Find where the given text appears and provide that cell's center as [X, Y] coordinate. 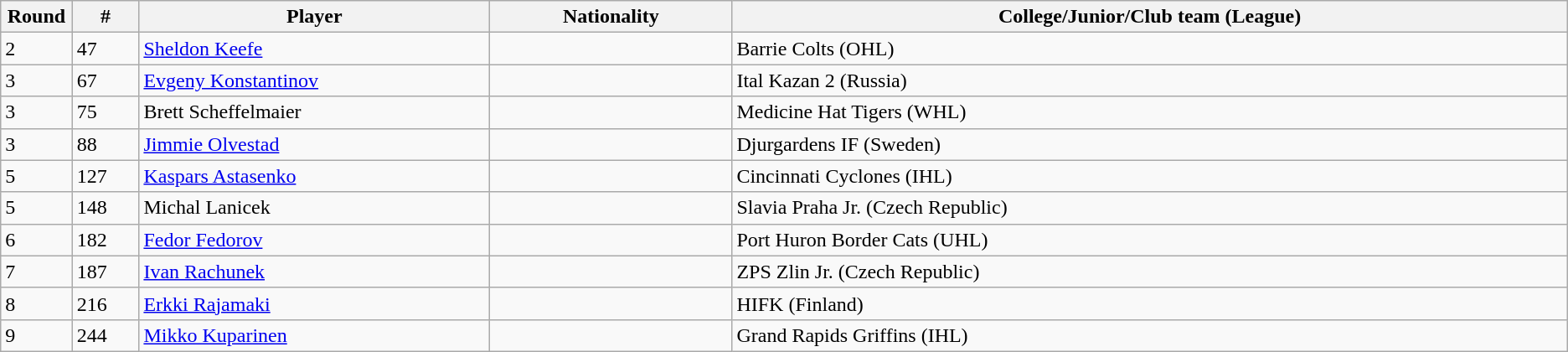
Evgeny Konstantinov [315, 80]
75 [106, 112]
# [106, 17]
6 [37, 240]
Port Huron Border Cats (UHL) [1149, 240]
Nationality [611, 17]
Fedor Fedorov [315, 240]
187 [106, 272]
Player [315, 17]
Michal Lanicek [315, 208]
182 [106, 240]
Barrie Colts (OHL) [1149, 49]
67 [106, 80]
Medicine Hat Tigers (WHL) [1149, 112]
7 [37, 272]
Brett Scheffelmaier [315, 112]
HIFK (Finland) [1149, 303]
216 [106, 303]
Mikko Kuparinen [315, 335]
Cincinnati Cyclones (IHL) [1149, 176]
127 [106, 176]
Erkki Rajamaki [315, 303]
244 [106, 335]
47 [106, 49]
Round [37, 17]
Sheldon Keefe [315, 49]
College/Junior/Club team (League) [1149, 17]
Ital Kazan 2 (Russia) [1149, 80]
Grand Rapids Griffins (IHL) [1149, 335]
148 [106, 208]
ZPS Zlin Jr. (Czech Republic) [1149, 272]
Kaspars Astasenko [315, 176]
8 [37, 303]
Djurgardens IF (Sweden) [1149, 144]
2 [37, 49]
88 [106, 144]
Ivan Rachunek [315, 272]
9 [37, 335]
Slavia Praha Jr. (Czech Republic) [1149, 208]
Jimmie Olvestad [315, 144]
